For the text-containing cell, return its midpoint in [x, y] coordinate format. 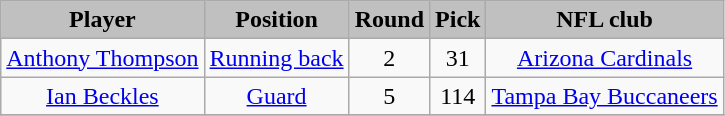
NFL club [604, 20]
Anthony Thompson [102, 58]
Running back [276, 58]
31 [458, 58]
Ian Beckles [102, 96]
Position [276, 20]
Tampa Bay Buccaneers [604, 96]
5 [389, 96]
Guard [276, 96]
Round [389, 20]
114 [458, 96]
Pick [458, 20]
2 [389, 58]
Player [102, 20]
Arizona Cardinals [604, 58]
